For the text-containing cell, return its midpoint in [x, y] coordinate format. 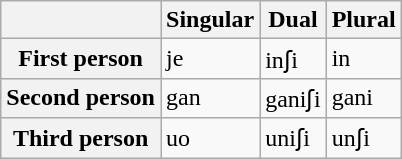
in [364, 59]
Dual [294, 20]
je [210, 59]
gani [364, 98]
Singular [210, 20]
First person [81, 59]
ganiʃi [294, 98]
Plural [364, 20]
uniʃi [294, 138]
Third person [81, 138]
inʃi [294, 59]
unʃi [364, 138]
Second person [81, 98]
uo [210, 138]
gan [210, 98]
